Locate the cell with the specified text and output its [x, y] center coordinate. 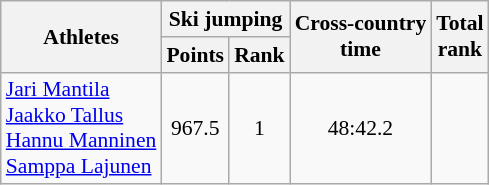
Points [195, 55]
Ski jumping [225, 19]
967.5 [195, 128]
Total rank [460, 36]
Athletes [82, 36]
Cross-country time [361, 36]
48:42.2 [361, 128]
Rank [260, 55]
Jari MantilaJaakko TallusHannu ManninenSamppa Lajunen [82, 128]
1 [260, 128]
